Search for the cell housing the specified text and yield its (x, y) center coordinate. 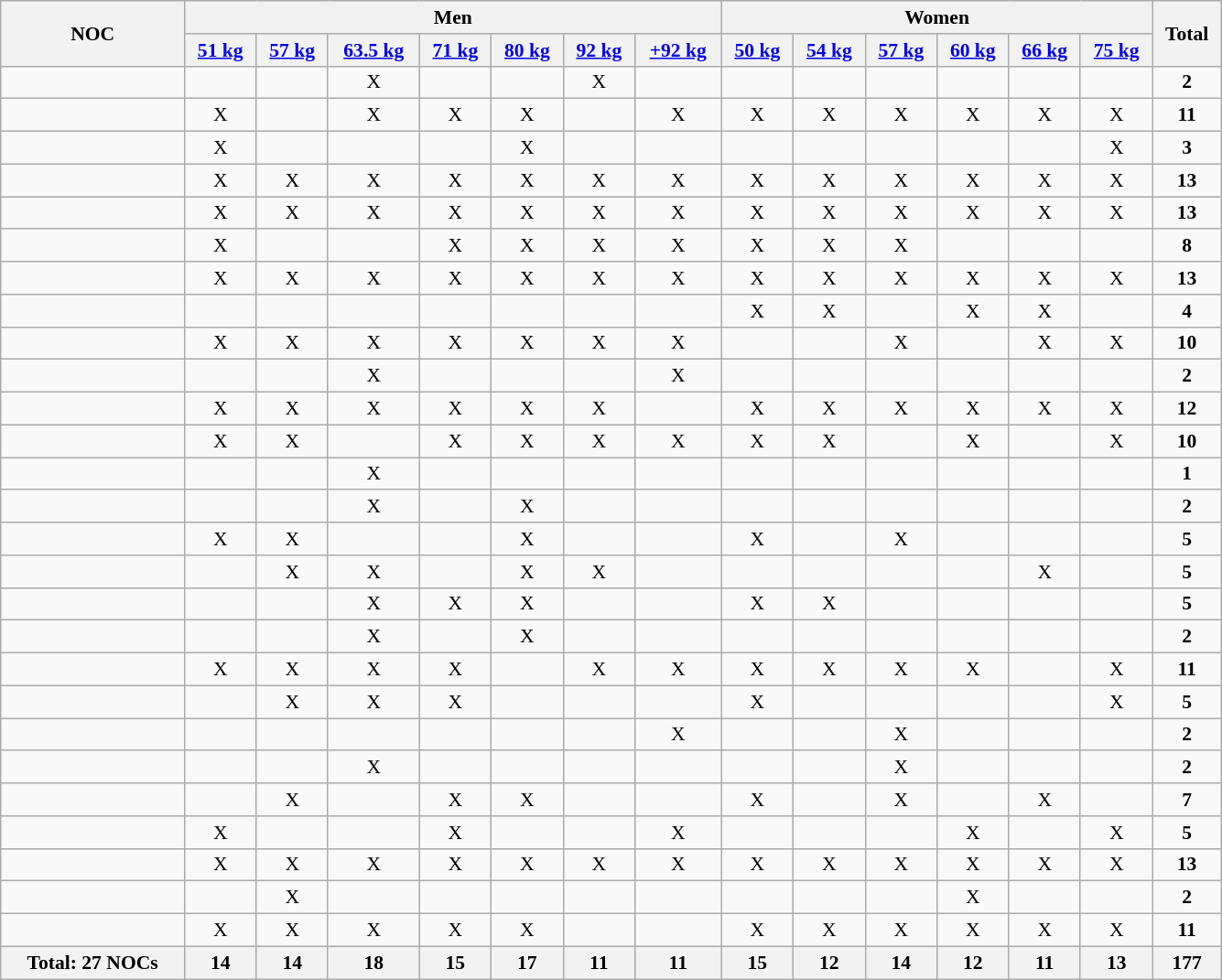
Women (937, 17)
1 (1186, 474)
50 kg (757, 50)
+92 kg (679, 50)
60 kg (973, 50)
3 (1186, 148)
Men (454, 17)
80 kg (527, 50)
18 (373, 963)
17 (527, 963)
177 (1186, 963)
Total (1186, 33)
66 kg (1044, 50)
71 kg (455, 50)
92 kg (599, 50)
NOC (93, 33)
7 (1186, 800)
54 kg (829, 50)
63.5 kg (373, 50)
51 kg (221, 50)
Total: 27 NOCs (93, 963)
4 (1186, 311)
75 kg (1116, 50)
8 (1186, 246)
